Determine the (X, Y) coordinate at the center of the cell enclosing the given text.  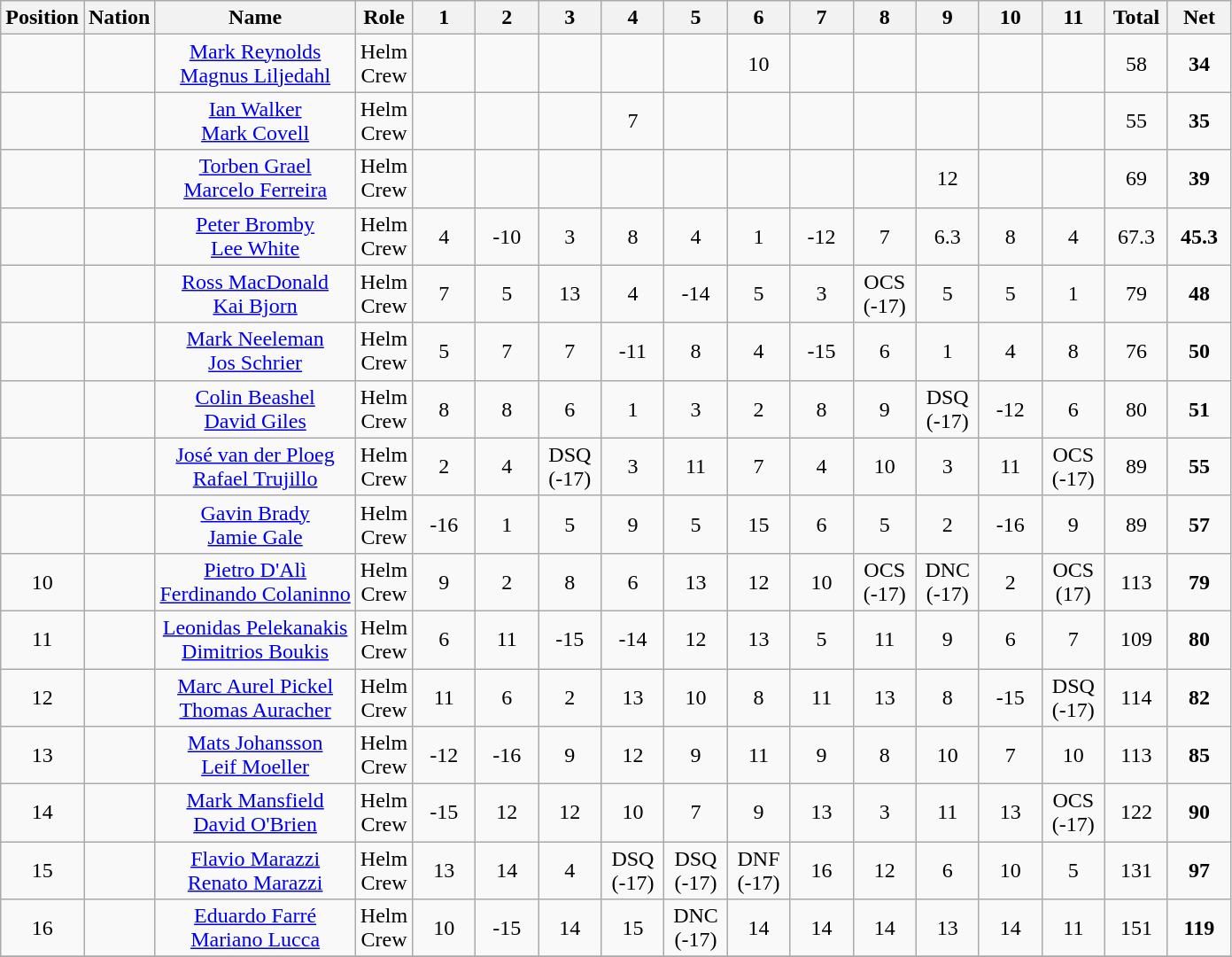
Flavio Marazzi Renato Marazzi (255, 870)
34 (1199, 64)
48 (1199, 294)
45.3 (1199, 236)
Ian Walker Mark Covell (255, 121)
Ross MacDonald Kai Bjorn (255, 294)
Name (255, 18)
Gavin Brady Jamie Gale (255, 525)
82 (1199, 696)
-10 (507, 236)
51 (1199, 409)
57 (1199, 525)
97 (1199, 870)
67.3 (1135, 236)
José van der Ploeg Rafael Trujillo (255, 466)
69 (1135, 179)
39 (1199, 179)
Pietro D'Alì Ferdinando Colaninno (255, 581)
-11 (632, 351)
131 (1135, 870)
90 (1199, 813)
Torben Grael Marcelo Ferreira (255, 179)
109 (1135, 640)
151 (1135, 929)
Peter Bromby Lee White (255, 236)
Mark Neeleman Jos Schrier (255, 351)
Leonidas Pelekanakis Dimitrios Boukis (255, 640)
35 (1199, 121)
Mark Reynolds Magnus Liljedahl (255, 64)
Nation (119, 18)
6.3 (948, 236)
Marc Aurel Pickel Thomas Auracher (255, 696)
76 (1135, 351)
122 (1135, 813)
Mats Johansson Leif Moeller (255, 755)
OCS (17) (1073, 581)
50 (1199, 351)
Colin Beashel David Giles (255, 409)
119 (1199, 929)
58 (1135, 64)
114 (1135, 696)
Position (43, 18)
Role (384, 18)
Mark Mansfield David O'Brien (255, 813)
Net (1199, 18)
DNF (-17) (758, 870)
Total (1135, 18)
Eduardo Farré Mariano Lucca (255, 929)
85 (1199, 755)
